Identify which cell holds the provided text, then report its [x, y] central coordinate. 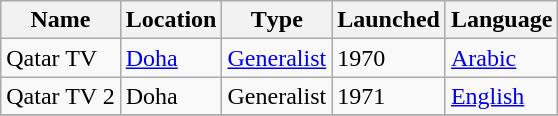
Launched [389, 20]
Location [171, 20]
1970 [389, 58]
Arabic [501, 58]
Qatar TV [60, 58]
Language [501, 20]
Qatar TV 2 [60, 96]
Тype [277, 20]
1971 [389, 96]
Name [60, 20]
English [501, 96]
